Find where the given text appears and provide that cell's center as (x, y) coordinate. 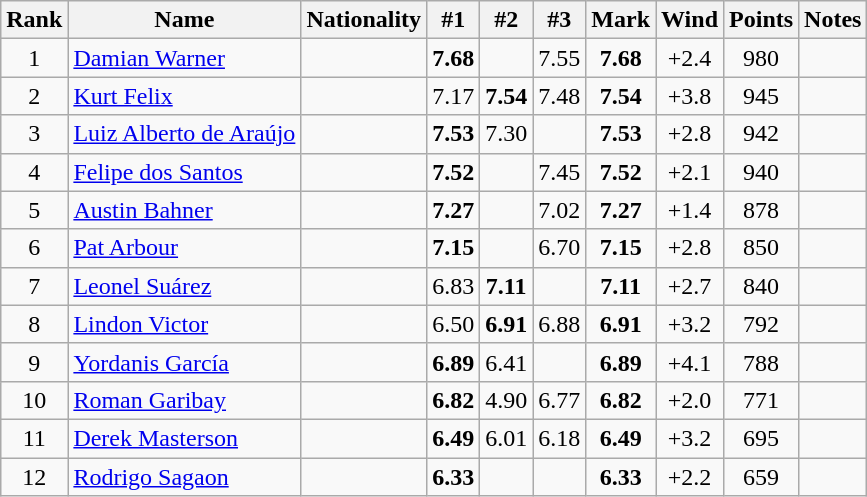
Luiz Alberto de Araújo (184, 134)
#3 (560, 20)
#2 (506, 20)
6.70 (560, 248)
+2.4 (690, 58)
10 (34, 400)
9 (34, 362)
Notes (833, 20)
7.02 (560, 210)
Damian Warner (184, 58)
+2.1 (690, 172)
659 (762, 477)
Points (762, 20)
6.41 (506, 362)
7.55 (560, 58)
942 (762, 134)
840 (762, 286)
Name (184, 20)
Derek Masterson (184, 438)
788 (762, 362)
695 (762, 438)
6.18 (560, 438)
+3.8 (690, 96)
6 (34, 248)
Nationality (364, 20)
7.17 (454, 96)
+2.0 (690, 400)
980 (762, 58)
1 (34, 58)
Rank (34, 20)
Leonel Suárez (184, 286)
771 (762, 400)
+4.1 (690, 362)
878 (762, 210)
Rodrigo Sagaon (184, 477)
12 (34, 477)
850 (762, 248)
Felipe dos Santos (184, 172)
Pat Arbour (184, 248)
5 (34, 210)
Austin Bahner (184, 210)
Lindon Victor (184, 324)
6.88 (560, 324)
Kurt Felix (184, 96)
3 (34, 134)
+1.4 (690, 210)
4.90 (506, 400)
6.50 (454, 324)
7 (34, 286)
4 (34, 172)
6.77 (560, 400)
7.48 (560, 96)
7.45 (560, 172)
Wind (690, 20)
Roman Garibay (184, 400)
2 (34, 96)
11 (34, 438)
Mark (621, 20)
+2.7 (690, 286)
Yordanis García (184, 362)
#1 (454, 20)
6.01 (506, 438)
792 (762, 324)
940 (762, 172)
7.30 (506, 134)
945 (762, 96)
6.83 (454, 286)
+2.2 (690, 477)
8 (34, 324)
